Find where the given text appears and provide that cell's center as [x, y] coordinate. 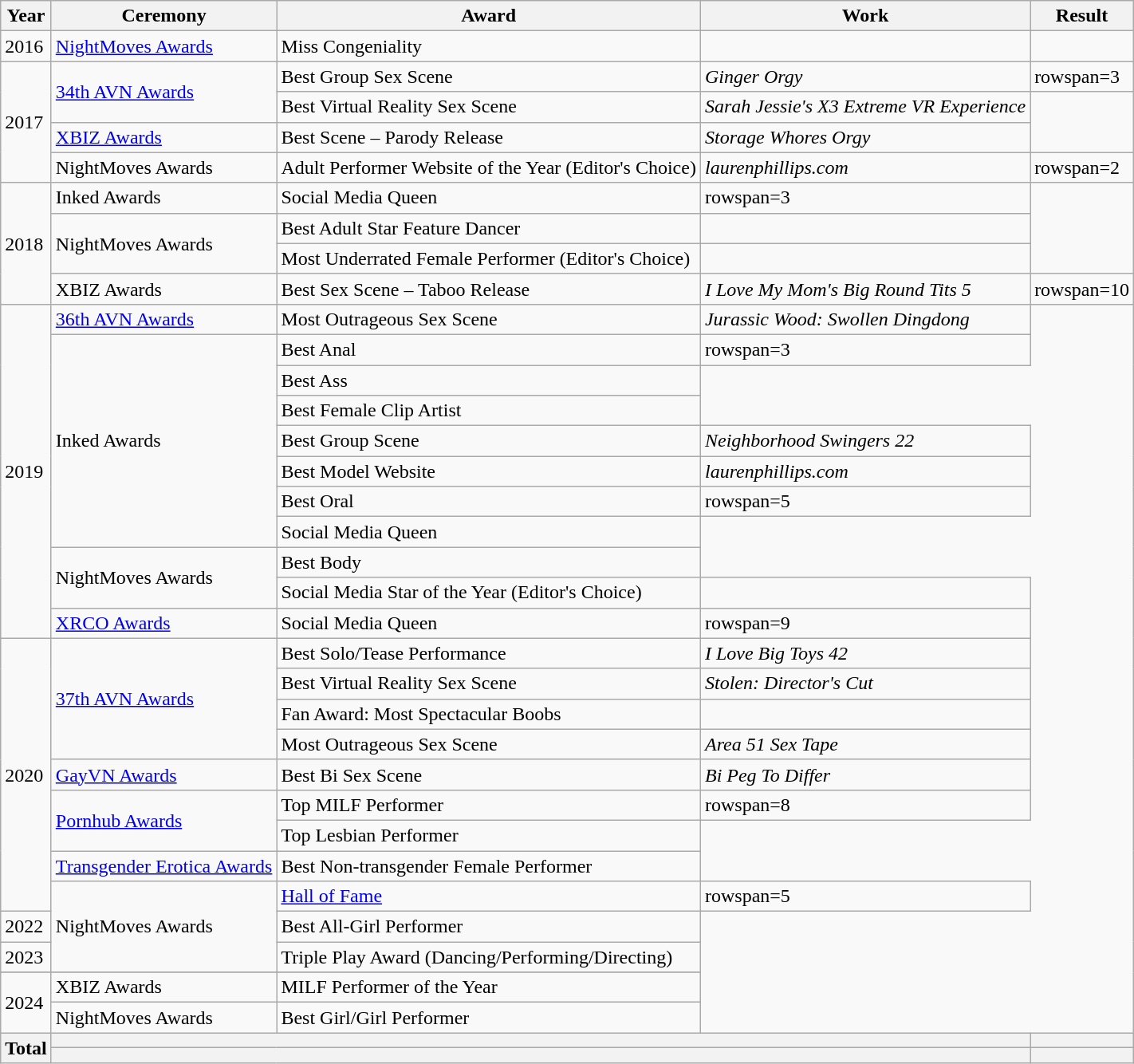
2022 [26, 927]
Jurassic Wood: Swollen Dingdong [864, 319]
Best Oral [489, 502]
Best Group Scene [489, 441]
Best Scene – Parody Release [489, 137]
Adult Performer Website of the Year (Editor's Choice) [489, 167]
Top MILF Performer [489, 805]
rowspan=9 [864, 623]
Ceremony [164, 16]
I Love Big Toys 42 [864, 653]
Best Anal [489, 349]
Pornhub Awards [164, 820]
Best Ass [489, 380]
I Love My Mom's Big Round Tits 5 [864, 289]
Total [26, 1048]
Best Sex Scene – Taboo Release [489, 289]
Result [1082, 16]
Most Underrated Female Performer (Editor's Choice) [489, 258]
Top Lesbian Performer [489, 835]
Best Female Clip Artist [489, 411]
XRCO Awards [164, 623]
Best Non-transgender Female Performer [489, 865]
Best Girl/Girl Performer [489, 1018]
2019 [26, 471]
Work [864, 16]
Miss Congeniality [489, 46]
36th AVN Awards [164, 319]
Fan Award: Most Spectacular Boobs [489, 714]
GayVN Awards [164, 774]
Bi Peg To Differ [864, 774]
Hall of Fame [489, 897]
Best Solo/Tease Performance [489, 653]
rowspan=10 [1082, 289]
rowspan=8 [864, 805]
2017 [26, 122]
Best Bi Sex Scene [489, 774]
2023 [26, 957]
Best Group Sex Scene [489, 77]
Award [489, 16]
Storage Whores Orgy [864, 137]
Ginger Orgy [864, 77]
Best Adult Star Feature Dancer [489, 228]
2016 [26, 46]
Transgender Erotica Awards [164, 865]
Sarah Jessie's X3 Extreme VR Experience [864, 107]
Best Model Website [489, 471]
Area 51 Sex Tape [864, 744]
Neighborhood Swingers 22 [864, 441]
Social Media Star of the Year (Editor's Choice) [489, 593]
Best All-Girl Performer [489, 927]
rowspan=2 [1082, 167]
Triple Play Award (Dancing/Performing/Directing) [489, 957]
2020 [26, 775]
Best Body [489, 562]
Stolen: Director's Cut [864, 684]
37th AVN Awards [164, 699]
MILF Performer of the Year [489, 987]
Year [26, 16]
2018 [26, 243]
2024 [26, 1003]
34th AVN Awards [164, 92]
